Detect which cell encompasses the target text, then output its [x, y] center coordinate. 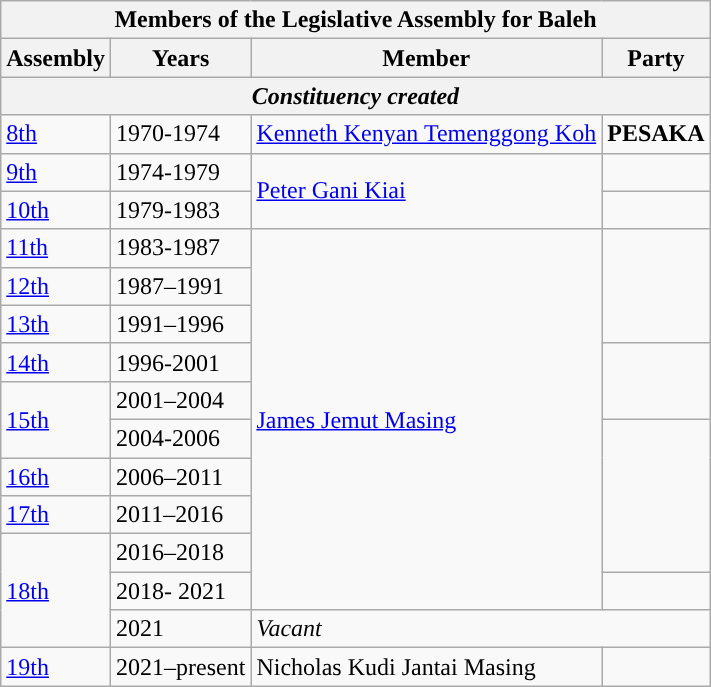
Years [180, 58]
2021–present [180, 667]
Nicholas Kudi Jantai Masing [426, 667]
Constituency created [356, 96]
Peter Gani Kiai [426, 191]
15th [56, 419]
9th [56, 172]
Kenneth Kenyan Temenggong Koh [426, 134]
1987–1991 [180, 286]
1983-1987 [180, 248]
1991–1996 [180, 324]
James Jemut Masing [426, 420]
2018- 2021 [180, 591]
PESAKA [656, 134]
Party [656, 58]
14th [56, 362]
11th [56, 248]
19th [56, 667]
Members of the Legislative Assembly for Baleh [356, 20]
2021 [180, 629]
2004-2006 [180, 438]
2016–2018 [180, 553]
17th [56, 515]
10th [56, 210]
12th [56, 286]
16th [56, 477]
Vacant [480, 629]
1974-1979 [180, 172]
1979-1983 [180, 210]
1996-2001 [180, 362]
Member [426, 58]
1970-1974 [180, 134]
Assembly [56, 58]
18th [56, 591]
13th [56, 324]
2001–2004 [180, 400]
2011–2016 [180, 515]
2006–2011 [180, 477]
8th [56, 134]
